Pinpoint the cell where the given text exists, returning its [x, y] midpoint coordinate. 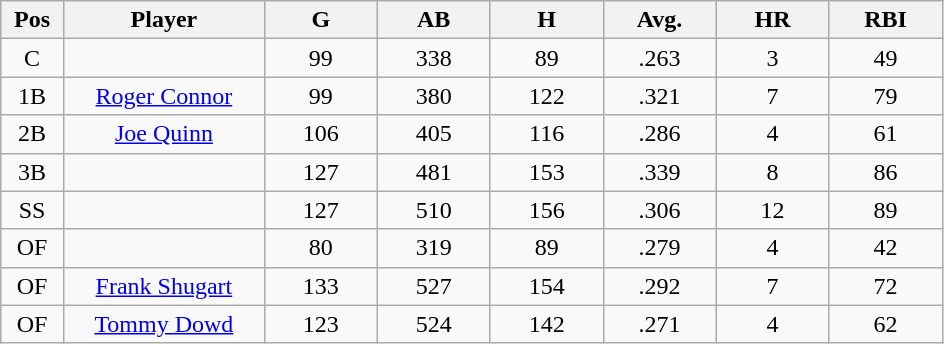
.306 [660, 210]
142 [546, 324]
133 [320, 286]
1B [32, 96]
116 [546, 134]
524 [434, 324]
SS [32, 210]
Joe Quinn [164, 134]
79 [886, 96]
380 [434, 96]
61 [886, 134]
Frank Shugart [164, 286]
Avg. [660, 20]
AB [434, 20]
.292 [660, 286]
3 [772, 58]
H [546, 20]
80 [320, 248]
.286 [660, 134]
.321 [660, 96]
.279 [660, 248]
527 [434, 286]
123 [320, 324]
Roger Connor [164, 96]
.339 [660, 172]
106 [320, 134]
510 [434, 210]
2B [32, 134]
405 [434, 134]
.263 [660, 58]
122 [546, 96]
62 [886, 324]
72 [886, 286]
154 [546, 286]
481 [434, 172]
.271 [660, 324]
338 [434, 58]
42 [886, 248]
HR [772, 20]
86 [886, 172]
156 [546, 210]
C [32, 58]
12 [772, 210]
8 [772, 172]
49 [886, 58]
Pos [32, 20]
Tommy Dowd [164, 324]
G [320, 20]
Player [164, 20]
RBI [886, 20]
3B [32, 172]
153 [546, 172]
319 [434, 248]
